Provide the (X, Y) coordinate of the cell's center where the given text is located.  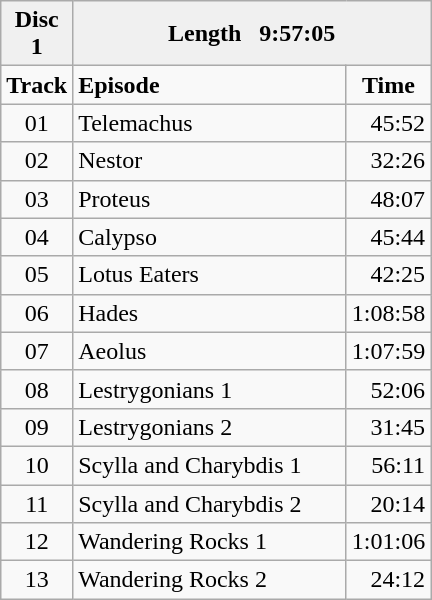
52:06 (388, 389)
10 (37, 465)
Wandering Rocks 1 (210, 542)
04 (37, 237)
48:07 (388, 199)
Lotus Eaters (210, 275)
42:25 (388, 275)
11 (37, 503)
Disc 1 (37, 34)
24:12 (388, 580)
Lestrygonians 1 (210, 389)
Nestor (210, 161)
Scylla and Charybdis 1 (210, 465)
45:44 (388, 237)
12 (37, 542)
32:26 (388, 161)
20:14 (388, 503)
Scylla and Charybdis 2 (210, 503)
02 (37, 161)
Telemachus (210, 123)
Hades (210, 313)
05 (37, 275)
Episode (210, 85)
Time (388, 85)
56:11 (388, 465)
Length 9:57:05 (252, 34)
45:52 (388, 123)
1:01:06 (388, 542)
07 (37, 351)
08 (37, 389)
1:08:58 (388, 313)
01 (37, 123)
13 (37, 580)
31:45 (388, 427)
Calypso (210, 237)
Wandering Rocks 2 (210, 580)
09 (37, 427)
Lestrygonians 2 (210, 427)
03 (37, 199)
1:07:59 (388, 351)
06 (37, 313)
Aeolus (210, 351)
Proteus (210, 199)
Track (37, 85)
